From the cell containing the given text, extract its center point as (x, y) coordinate. 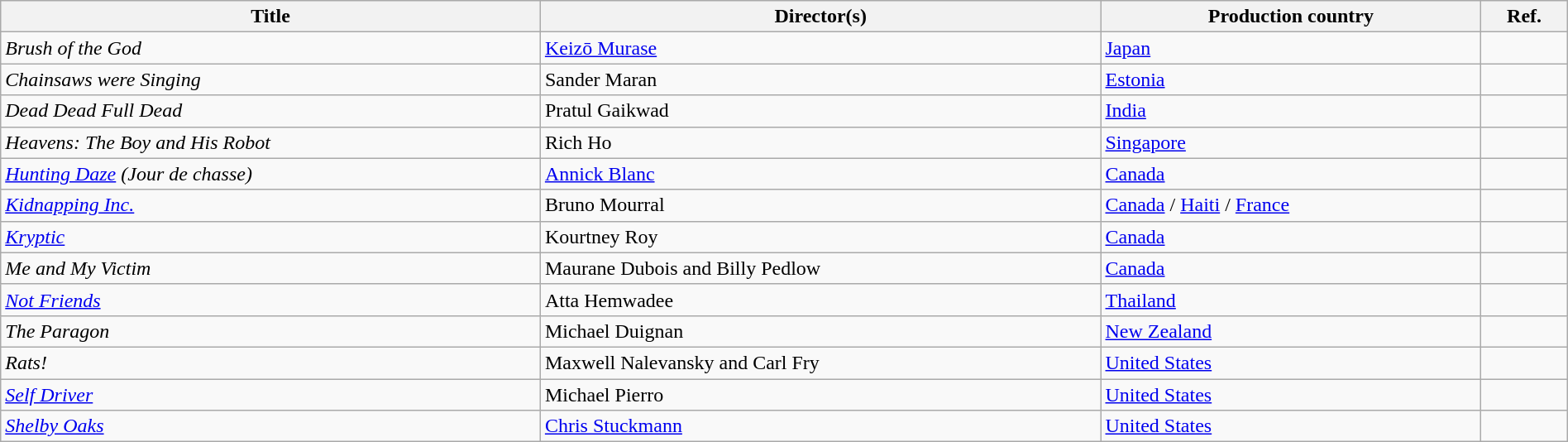
Estonia (1291, 79)
Rats! (271, 363)
Canada / Haiti / France (1291, 205)
Singapore (1291, 142)
Michael Duignan (820, 331)
Director(s) (820, 17)
Keizō Murase (820, 48)
Michael Pierro (820, 395)
Kourtney Roy (820, 237)
Sander Maran (820, 79)
Title (271, 17)
New Zealand (1291, 331)
Self Driver (271, 395)
Kidnapping Inc. (271, 205)
Maurane Dubois and Billy Pedlow (820, 268)
India (1291, 111)
Kryptic (271, 237)
Annick Blanc (820, 174)
Heavens: The Boy and His Robot (271, 142)
Chris Stuckmann (820, 426)
Ref. (1524, 17)
Thailand (1291, 300)
Shelby Oaks (271, 426)
Not Friends (271, 300)
Me and My Victim (271, 268)
Chainsaws were Singing (271, 79)
Japan (1291, 48)
Hunting Daze (Jour de chasse) (271, 174)
Brush of the God (271, 48)
The Paragon (271, 331)
Maxwell Nalevansky and Carl Fry (820, 363)
Production country (1291, 17)
Dead Dead Full Dead (271, 111)
Rich Ho (820, 142)
Bruno Mourral (820, 205)
Pratul Gaikwad (820, 111)
Atta Hemwadee (820, 300)
